For the text-containing cell, return its midpoint in (X, Y) coordinate format. 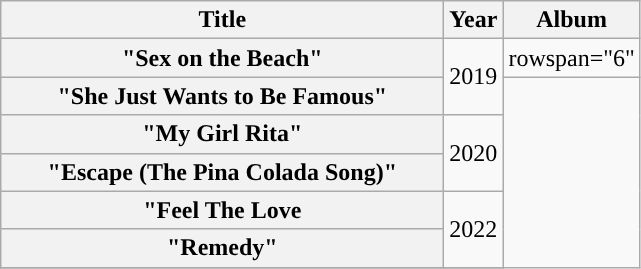
Album (572, 20)
rowspan="6" (572, 58)
"Remedy" (222, 248)
"Sex on the Beach" (222, 58)
"She Just Wants to Be Famous" (222, 96)
Year (474, 20)
2022 (474, 229)
"My Girl Rita" (222, 134)
"Escape (The Pina Colada Song)" (222, 172)
"Feel The Love (222, 210)
2019 (474, 77)
2020 (474, 153)
Title (222, 20)
